Find where the given text appears and provide that cell's center as (X, Y) coordinate. 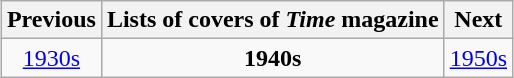
Previous (51, 20)
1930s (51, 58)
1940s (272, 58)
1950s (478, 58)
Lists of covers of Time magazine (272, 20)
Next (478, 20)
